For the text-containing cell, return its midpoint in [X, Y] coordinate format. 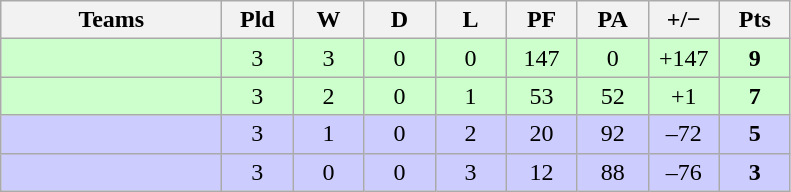
52 [612, 96]
5 [754, 134]
PA [612, 20]
88 [612, 172]
+147 [684, 58]
Teams [112, 20]
L [470, 20]
Pld [258, 20]
+1 [684, 96]
20 [542, 134]
W [328, 20]
53 [542, 96]
147 [542, 58]
92 [612, 134]
7 [754, 96]
Pts [754, 20]
+/− [684, 20]
–72 [684, 134]
9 [754, 58]
D [400, 20]
–76 [684, 172]
PF [542, 20]
12 [542, 172]
